Return (X, Y) of the center of cell containing provided text 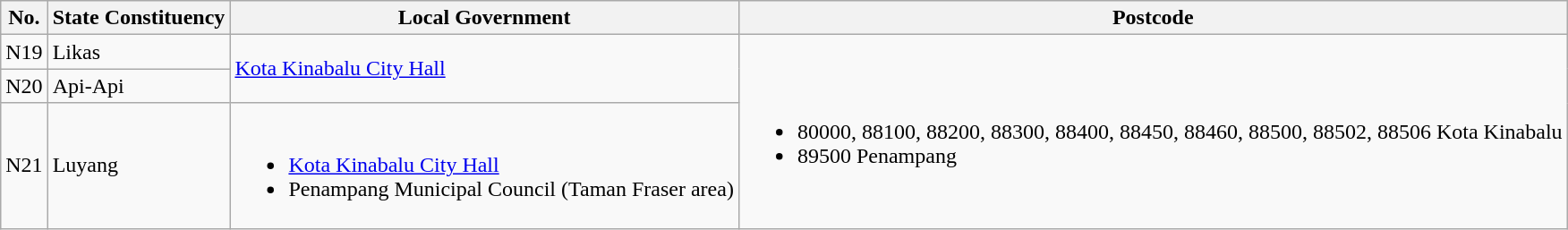
Kota Kinabalu City Hall (485, 69)
Luyang (139, 166)
Local Government (485, 18)
Postcode (1153, 18)
State Constituency (139, 18)
N21 (24, 166)
N19 (24, 52)
N20 (24, 86)
No. (24, 18)
80000, 88100, 88200, 88300, 88400, 88450, 88460, 88500, 88502, 88506 Kota Kinabalu89500 Penampang (1153, 132)
Api-Api (139, 86)
Likas (139, 52)
Kota Kinabalu City HallPenampang Municipal Council (Taman Fraser area) (485, 166)
